Scan for the cell matching the given text and deliver its (X, Y) coordinate at center. 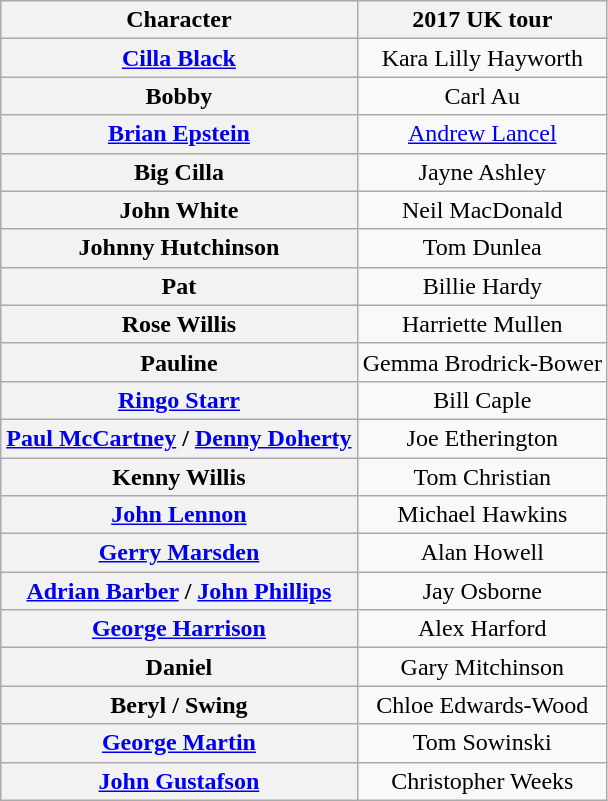
John Lennon (179, 515)
Christopher Weeks (482, 781)
Michael Hawkins (482, 515)
Johnny Hutchinson (179, 248)
Carl Au (482, 96)
Jayne Ashley (482, 172)
Rose Willis (179, 324)
Pauline (179, 362)
Alan Howell (482, 553)
Kara Lilly Hayworth (482, 58)
Pat (179, 286)
Bill Caple (482, 400)
Andrew Lancel (482, 134)
2017 UK tour (482, 20)
Tom Christian (482, 477)
Neil MacDonald (482, 210)
Tom Sowinski (482, 743)
Gerry Marsden (179, 553)
Brian Epstein (179, 134)
Beryl / Swing (179, 705)
Big Cilla (179, 172)
Gary Mitchinson (482, 667)
George Martin (179, 743)
Chloe Edwards-Wood (482, 705)
Harriette Mullen (482, 324)
Gemma Brodrick-Bower (482, 362)
Cilla Black (179, 58)
Adrian Barber / John Phillips (179, 591)
Alex Harford (482, 629)
Character (179, 20)
Kenny Willis (179, 477)
George Harrison (179, 629)
Joe Etherington (482, 438)
Jay Osborne (482, 591)
John White (179, 210)
Paul McCartney / Denny Doherty (179, 438)
Daniel (179, 667)
Tom Dunlea (482, 248)
Ringo Starr (179, 400)
John Gustafson (179, 781)
Bobby (179, 96)
Billie Hardy (482, 286)
